Identify which cell holds the provided text, then report its (X, Y) central coordinate. 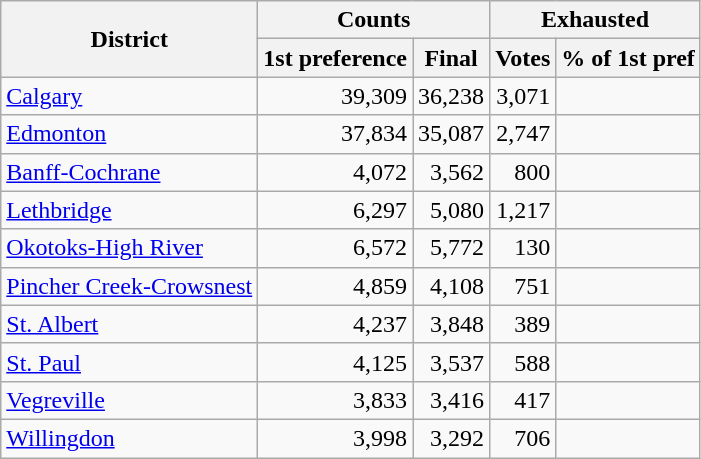
389 (523, 324)
130 (523, 248)
4,108 (452, 286)
Calgary (130, 96)
3,998 (336, 438)
800 (523, 172)
3,071 (523, 96)
4,859 (336, 286)
706 (523, 438)
Counts (374, 20)
Votes (523, 58)
1,217 (523, 210)
Okotoks-High River (130, 248)
% of 1st pref (628, 58)
6,572 (336, 248)
6,297 (336, 210)
3,833 (336, 400)
St. Paul (130, 362)
37,834 (336, 134)
Lethbridge (130, 210)
3,848 (452, 324)
35,087 (452, 134)
36,238 (452, 96)
Final (452, 58)
5,772 (452, 248)
Exhausted (596, 20)
417 (523, 400)
Willingdon (130, 438)
3,292 (452, 438)
3,416 (452, 400)
2,747 (523, 134)
4,237 (336, 324)
Edmonton (130, 134)
588 (523, 362)
751 (523, 286)
St. Albert (130, 324)
3,562 (452, 172)
4,125 (336, 362)
39,309 (336, 96)
District (130, 39)
Banff-Cochrane (130, 172)
1st preference (336, 58)
5,080 (452, 210)
Vegreville (130, 400)
3,537 (452, 362)
4,072 (336, 172)
Pincher Creek-Crowsnest (130, 286)
